Locate the cell with the specified text and output its (x, y) center coordinate. 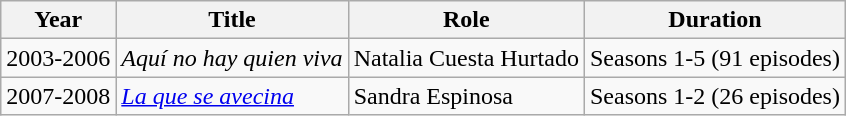
2007-2008 (58, 96)
2003-2006 (58, 58)
Aquí no hay quien viva (232, 58)
Sandra Espinosa (466, 96)
Role (466, 20)
Natalia Cuesta Hurtado (466, 58)
Seasons 1-5 (91 episodes) (714, 58)
La que se avecina (232, 96)
Seasons 1-2 (26 episodes) (714, 96)
Title (232, 20)
Duration (714, 20)
Year (58, 20)
